Locate the cell with the specified text and output its [x, y] center coordinate. 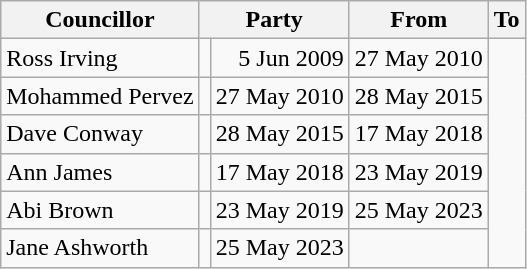
Ross Irving [100, 58]
Abi Brown [100, 210]
Party [274, 20]
Dave Conway [100, 134]
To [506, 20]
Councillor [100, 20]
Jane Ashworth [100, 248]
Ann James [100, 172]
From [418, 20]
5 Jun 2009 [280, 58]
Mohammed Pervez [100, 96]
